Capture the cell that displays the provided text and extract its (X, Y) central coordinate. 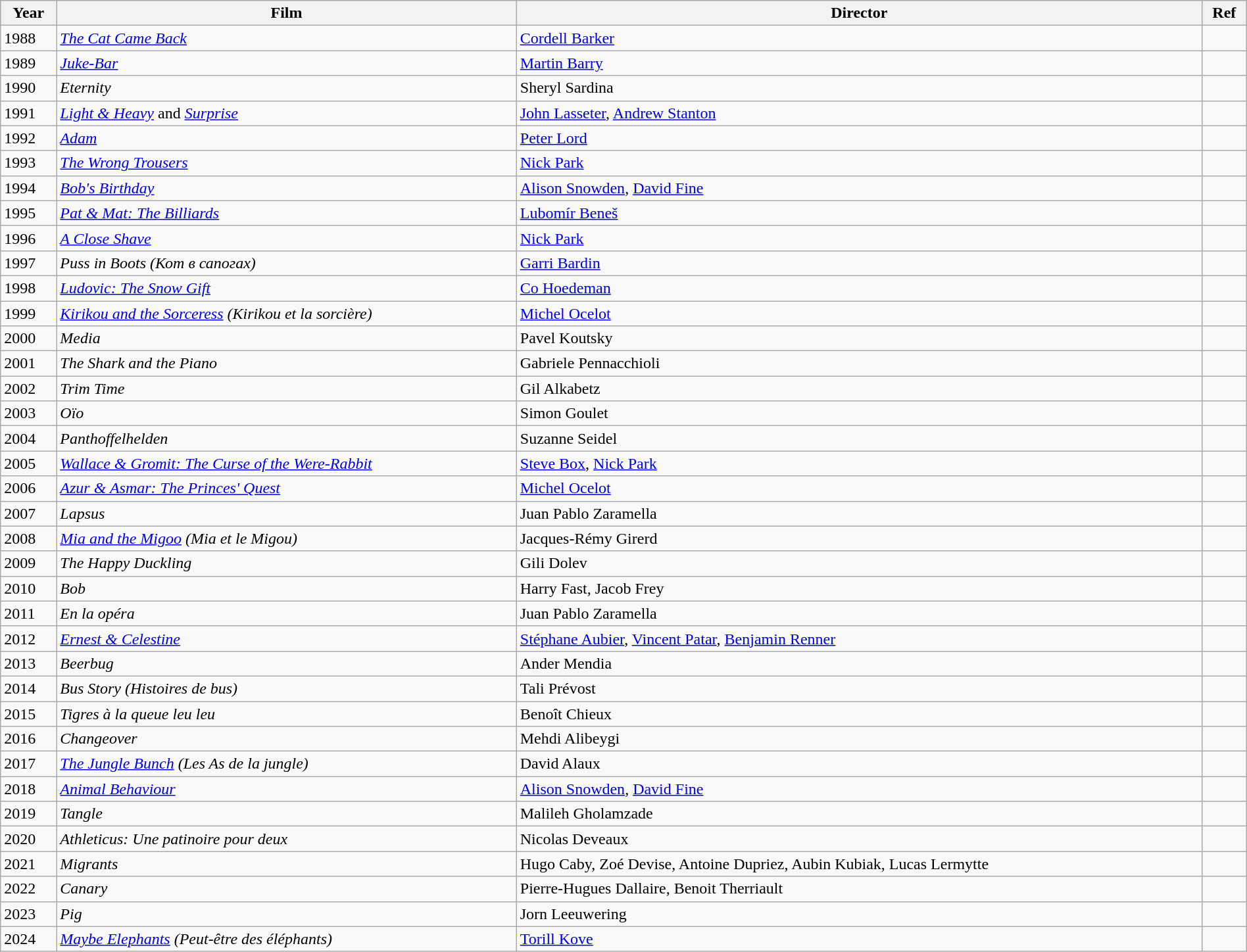
Pat & Mat: The Billiards (287, 213)
2018 (29, 789)
Gil Alkabetz (859, 389)
Jacques-Rémy Girerd (859, 538)
2020 (29, 839)
Mia and the Migoo (Mia et le Migou) (287, 538)
1997 (29, 263)
Oïo (287, 414)
Bus Story (Histoires de bus) (287, 688)
Athleticus: Une patinoire pour deux (287, 839)
Changeover (287, 739)
Co Hoedeman (859, 288)
Ludovic: The Snow Gift (287, 288)
2006 (29, 488)
Juke-Bar (287, 63)
2019 (29, 814)
Martin Barry (859, 63)
2015 (29, 713)
Azur & Asmar: The Princes' Quest (287, 488)
Cordell Barker (859, 38)
2001 (29, 364)
Lubomír Beneš (859, 213)
Tali Prévost (859, 688)
Adam (287, 138)
Mehdi Alibeygi (859, 739)
Tigres à la queue leu leu (287, 713)
2002 (29, 389)
Malileh Gholamzade (859, 814)
En la opéra (287, 613)
Eternity (287, 88)
1993 (29, 163)
Tangle (287, 814)
2009 (29, 563)
Pig (287, 914)
Trim Time (287, 389)
Simon Goulet (859, 414)
Ref (1224, 13)
The Happy Duckling (287, 563)
Gabriele Pennacchioli (859, 364)
1994 (29, 188)
2016 (29, 739)
Lapsus (287, 513)
Nicolas Deveaux (859, 839)
Hugo Caby, Zoé Devise, Antoine Dupriez, Aubin Kubiak, Lucas Lermytte (859, 864)
Peter Lord (859, 138)
Light & Heavy and Surprise (287, 113)
2007 (29, 513)
Benoît Chieux (859, 713)
2008 (29, 538)
Canary (287, 889)
Wallace & Gromit: The Curse of the Were-Rabbit (287, 464)
2000 (29, 339)
Ernest & Celestine (287, 638)
2021 (29, 864)
2004 (29, 439)
1991 (29, 113)
1992 (29, 138)
1996 (29, 238)
Pavel Koutsky (859, 339)
Jorn Leeuwering (859, 914)
Animal Behaviour (287, 789)
2023 (29, 914)
2003 (29, 414)
Ander Mendia (859, 663)
Beerbug (287, 663)
2017 (29, 764)
Puss in Boots (Кот в сапогах) (287, 263)
John Lasseter, Andrew Stanton (859, 113)
Film (287, 13)
1999 (29, 314)
David Alaux (859, 764)
Kirikou and the Sorceress (Kirikou et la sorcière) (287, 314)
The Cat Came Back (287, 38)
2013 (29, 663)
The Shark and the Piano (287, 364)
Year (29, 13)
Gili Dolev (859, 563)
Suzanne Seidel (859, 439)
2005 (29, 464)
Pierre-Hugues Dallaire, Benoit Therriault (859, 889)
Garri Bardin (859, 263)
2010 (29, 588)
The Jungle Bunch (Les As de la jungle) (287, 764)
Harry Fast, Jacob Frey (859, 588)
2012 (29, 638)
Stéphane Aubier, Vincent Patar, Benjamin Renner (859, 638)
1995 (29, 213)
Steve Box, Nick Park (859, 464)
Maybe Elephants (Peut-être des éléphants) (287, 939)
Torill Kove (859, 939)
Bob (287, 588)
2024 (29, 939)
Media (287, 339)
Sheryl Sardina (859, 88)
2011 (29, 613)
Director (859, 13)
A Close Shave (287, 238)
Migrants (287, 864)
2014 (29, 688)
2022 (29, 889)
1998 (29, 288)
1988 (29, 38)
1989 (29, 63)
Panthoffelhelden (287, 439)
Bob's Birthday (287, 188)
The Wrong Trousers (287, 163)
1990 (29, 88)
